Detect which cell encompasses the target text, then output its (x, y) center coordinate. 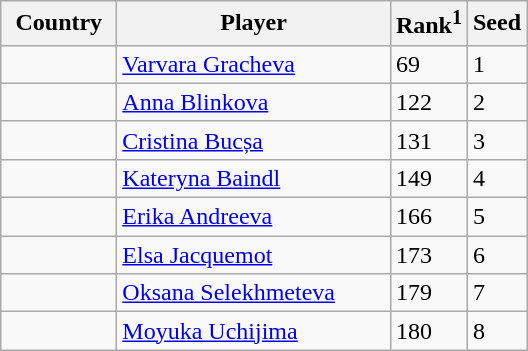
Player (254, 24)
Moyuka Uchijima (254, 331)
7 (496, 293)
131 (428, 140)
Country (59, 24)
69 (428, 64)
Cristina Bucșa (254, 140)
Kateryna Baindl (254, 178)
149 (428, 178)
Varvara Gracheva (254, 64)
6 (496, 255)
2 (496, 102)
Anna Blinkova (254, 102)
4 (496, 178)
180 (428, 331)
5 (496, 217)
173 (428, 255)
8 (496, 331)
179 (428, 293)
1 (496, 64)
166 (428, 217)
Seed (496, 24)
122 (428, 102)
Oksana Selekhmeteva (254, 293)
Erika Andreeva (254, 217)
Elsa Jacquemot (254, 255)
3 (496, 140)
Rank1 (428, 24)
